From the cell containing the given text, extract its center point as [X, Y] coordinate. 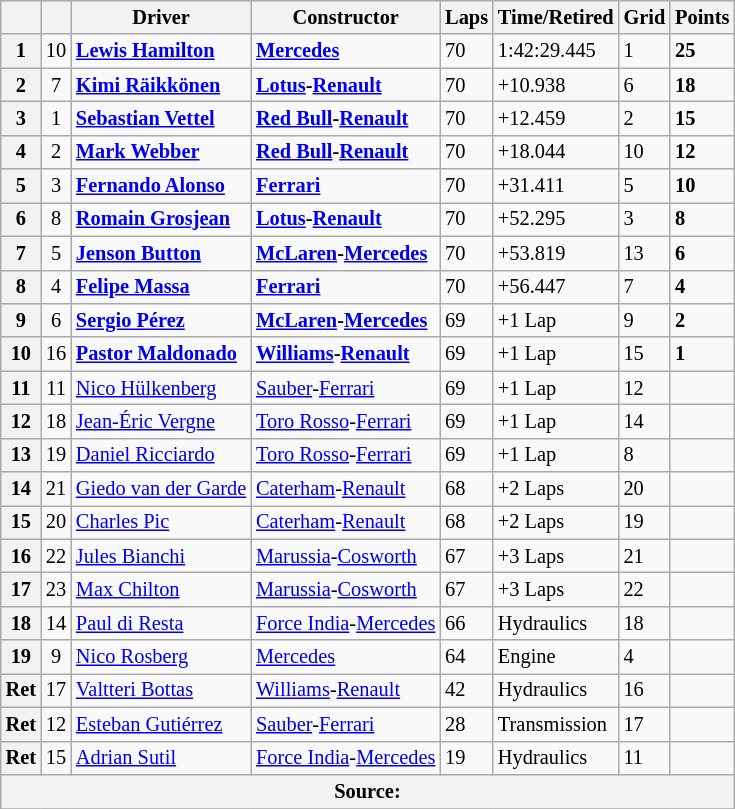
Fernando Alonso [161, 186]
Transmission [556, 724]
1:42:29.445 [556, 51]
Points [702, 17]
Constructor [346, 17]
28 [466, 724]
+12.459 [556, 118]
Nico Rosberg [161, 657]
42 [466, 690]
66 [466, 623]
Grid [645, 17]
Adrian Sutil [161, 758]
64 [466, 657]
Daniel Ricciardo [161, 455]
Max Chilton [161, 589]
Time/Retired [556, 17]
+52.295 [556, 219]
Paul di Resta [161, 623]
Pastor Maldonado [161, 354]
Esteban Gutiérrez [161, 724]
Jules Bianchi [161, 556]
Valtteri Bottas [161, 690]
Mark Webber [161, 152]
+56.447 [556, 287]
Nico Hülkenberg [161, 388]
Source: [368, 791]
25 [702, 51]
Jean-Éric Vergne [161, 421]
+18.044 [556, 152]
Charles Pic [161, 522]
Engine [556, 657]
+10.938 [556, 85]
23 [56, 589]
Giedo van der Garde [161, 489]
Laps [466, 17]
Lewis Hamilton [161, 51]
Driver [161, 17]
Sergio Pérez [161, 320]
+53.819 [556, 253]
Romain Grosjean [161, 219]
Kimi Räikkönen [161, 85]
Sebastian Vettel [161, 118]
Felipe Massa [161, 287]
+31.411 [556, 186]
Jenson Button [161, 253]
